Return (X, Y) of the center of cell containing provided text 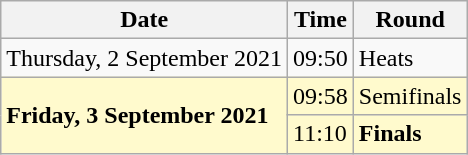
Semifinals (410, 96)
Heats (410, 58)
Time (321, 20)
11:10 (321, 134)
Date (144, 20)
Round (410, 20)
09:50 (321, 58)
09:58 (321, 96)
Finals (410, 134)
Friday, 3 September 2021 (144, 115)
Thursday, 2 September 2021 (144, 58)
